Output the [X, Y] coordinate of the center of the cell containing the given text.  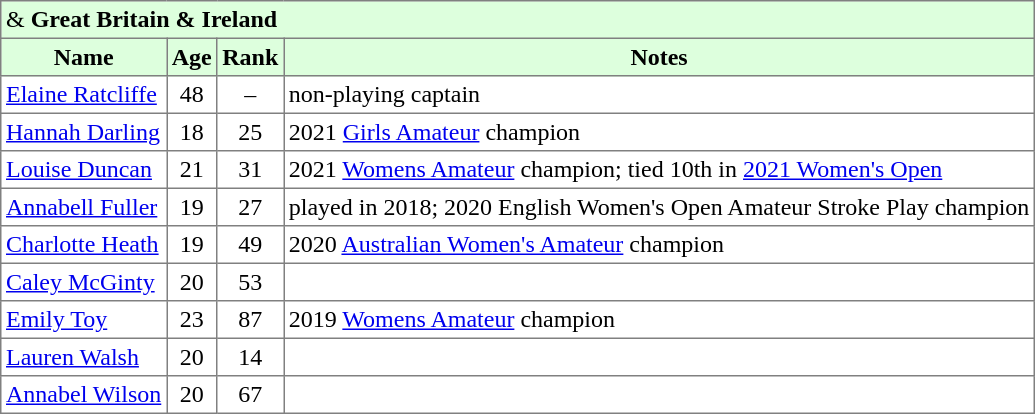
Elaine Ratcliffe [84, 95]
Annabell Fuller [84, 207]
48 [191, 95]
Age [191, 57]
played in 2018; 2020 English Women's Open Amateur Stroke Play champion [660, 207]
25 [250, 132]
Charlotte Heath [84, 245]
Name [84, 57]
53 [250, 282]
Caley McGinty [84, 282]
14 [250, 357]
Annabel Wilson [84, 395]
Emily Toy [84, 320]
Hannah Darling [84, 132]
2021 Womens Amateur champion; tied 10th in 2021 Women's Open [660, 170]
31 [250, 170]
87 [250, 320]
non-playing captain [660, 95]
Rank [250, 57]
21 [191, 170]
2021 Girls Amateur champion [660, 132]
Notes [660, 57]
18 [191, 132]
67 [250, 395]
Louise Duncan [84, 170]
27 [250, 207]
2020 Australian Women's Amateur champion [660, 245]
2019 Womens Amateur champion [660, 320]
23 [191, 320]
49 [250, 245]
& Great Britain & Ireland [518, 20]
– [250, 95]
Lauren Walsh [84, 357]
